Detect which cell encompasses the target text, then output its [x, y] center coordinate. 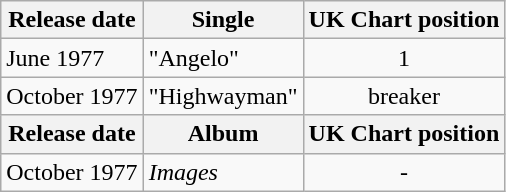
Single [223, 20]
"Highwayman" [223, 96]
- [404, 172]
1 [404, 58]
Images [223, 172]
"Angelo" [223, 58]
breaker [404, 96]
June 1977 [72, 58]
Album [223, 134]
